Detect which cell encompasses the target text, then output its (x, y) center coordinate. 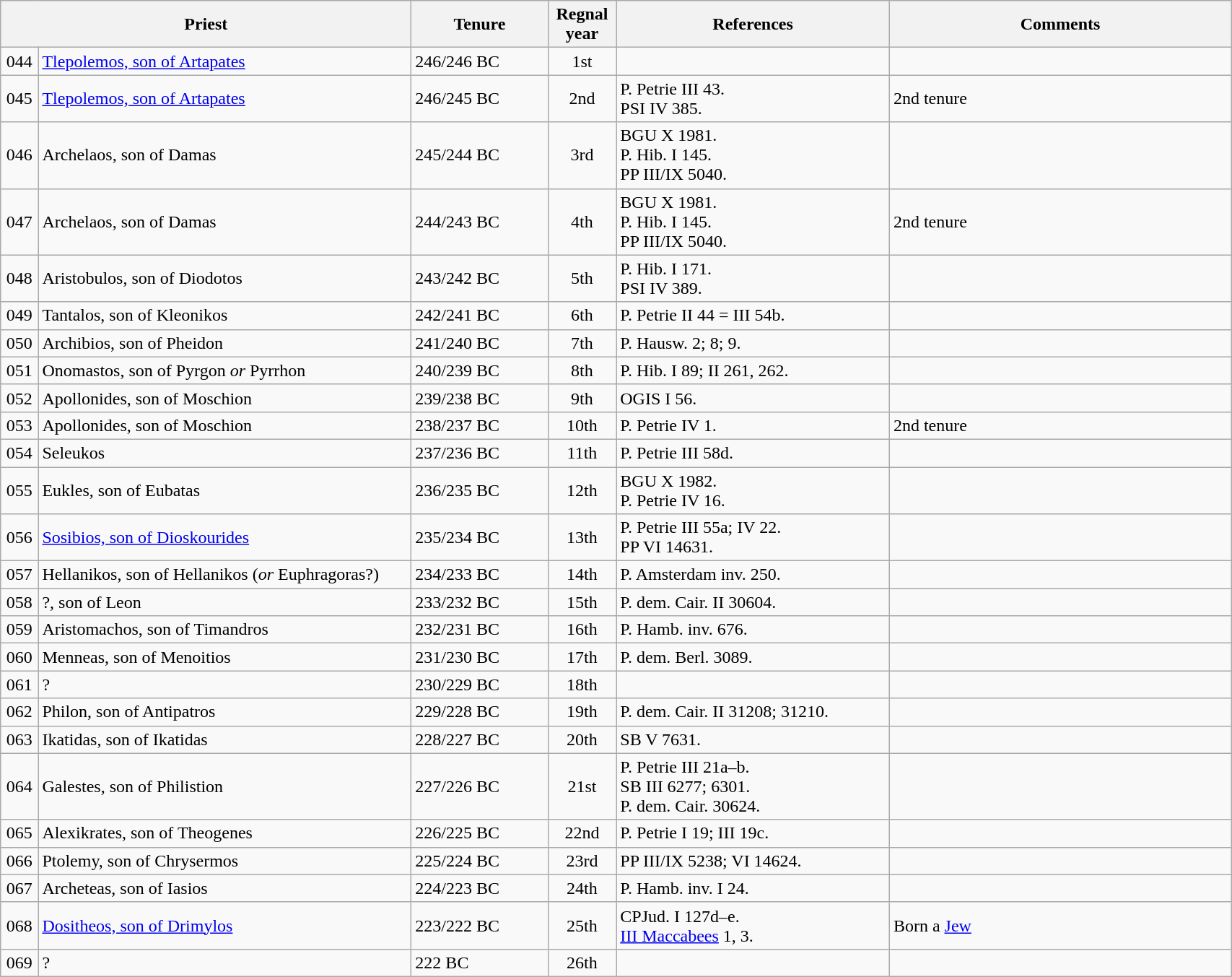
052 (19, 398)
10th (582, 425)
236/235 BC (479, 490)
055 (19, 490)
P. Petrie II 44 = III 54b. (753, 316)
223/222 BC (479, 926)
8th (582, 370)
050 (19, 343)
234/233 BC (479, 575)
Seleukos (225, 453)
18th (582, 685)
Archeteas, son of Iasios (225, 888)
231/230 BC (479, 657)
OGIS I 56. (753, 398)
057 (19, 575)
24th (582, 888)
056 (19, 537)
11th (582, 453)
228/227 BC (479, 739)
227/226 BC (479, 786)
26th (582, 963)
245/244 BC (479, 155)
225/224 BC (479, 861)
Priest (206, 25)
066 (19, 861)
P. Petrie I 19; III 19c. (753, 833)
Galestes, son of Philistion (225, 786)
P. Petrie III 43.PSI IV 385. (753, 98)
P. Petrie III 55a; IV 22.PP VI 14631. (753, 537)
Menneas, son of Menoitios (225, 657)
067 (19, 888)
242/241 BC (479, 316)
Dositheos, son of Drimylos (225, 926)
053 (19, 425)
069 (19, 963)
240/239 BC (479, 370)
2nd (582, 98)
Archibios, son of Pheidon (225, 343)
241/240 BC (479, 343)
CPJud. I 127d–e.III Maccabees 1, 3. (753, 926)
062 (19, 712)
P. Hib. I 171.PSI IV 389. (753, 279)
Alexikrates, son of Theogenes (225, 833)
Regnal year (582, 25)
Comments (1060, 25)
21st (582, 786)
20th (582, 739)
?, son of Leon (225, 602)
SB V 7631. (753, 739)
222 BC (479, 963)
061 (19, 685)
3rd (582, 155)
7th (582, 343)
P. Petrie III 21a–b.SB III 6277; 6301.P. dem. Cair. 30624. (753, 786)
P. Hib. I 89; II 261, 262. (753, 370)
244/243 BC (479, 222)
232/231 BC (479, 630)
048 (19, 279)
P. Hausw. 2; 8; 9. (753, 343)
065 (19, 833)
Ikatidas, son of Ikatidas (225, 739)
047 (19, 222)
044 (19, 61)
060 (19, 657)
237/236 BC (479, 453)
12th (582, 490)
Eukles, son of Eubatas (225, 490)
23rd (582, 861)
063 (19, 739)
Philon, son of Antipatros (225, 712)
054 (19, 453)
Tenure (479, 25)
Onomastos, son of Pyrgon or Pyrrhon (225, 370)
4th (582, 222)
P. dem. Cair. II 30604. (753, 602)
6th (582, 316)
046 (19, 155)
224/223 BC (479, 888)
1st (582, 61)
Aristobulos, son of Diodotos (225, 279)
051 (19, 370)
058 (19, 602)
239/238 BC (479, 398)
045 (19, 98)
15th (582, 602)
235/234 BC (479, 537)
13th (582, 537)
Sosibios, son of Dioskourides (225, 537)
238/237 BC (479, 425)
25th (582, 926)
226/225 BC (479, 833)
5th (582, 279)
P. Amsterdam inv. 250. (753, 575)
233/232 BC (479, 602)
230/229 BC (479, 685)
16th (582, 630)
Aristomachos, son of Timandros (225, 630)
Born a Jew (1060, 926)
References (753, 25)
P. dem. Cair. II 31208; 31210. (753, 712)
P. Hamb. inv. I 24. (753, 888)
17th (582, 657)
246/246 BC (479, 61)
Tantalos, son of Kleonikos (225, 316)
22nd (582, 833)
049 (19, 316)
P. Hamb. inv. 676. (753, 630)
P. Petrie III 58d. (753, 453)
14th (582, 575)
P. Petrie IV 1. (753, 425)
BGU X 1982.P. Petrie IV 16. (753, 490)
Hellanikos, son of Hellanikos (or Euphragoras?) (225, 575)
229/228 BC (479, 712)
PP III/IX 5238; VI 14624. (753, 861)
059 (19, 630)
064 (19, 786)
Ptolemy, son of Chrysermos (225, 861)
243/242 BC (479, 279)
068 (19, 926)
246/245 BC (479, 98)
19th (582, 712)
9th (582, 398)
P. dem. Berl. 3089. (753, 657)
